Return (x, y) of the center of cell containing provided text 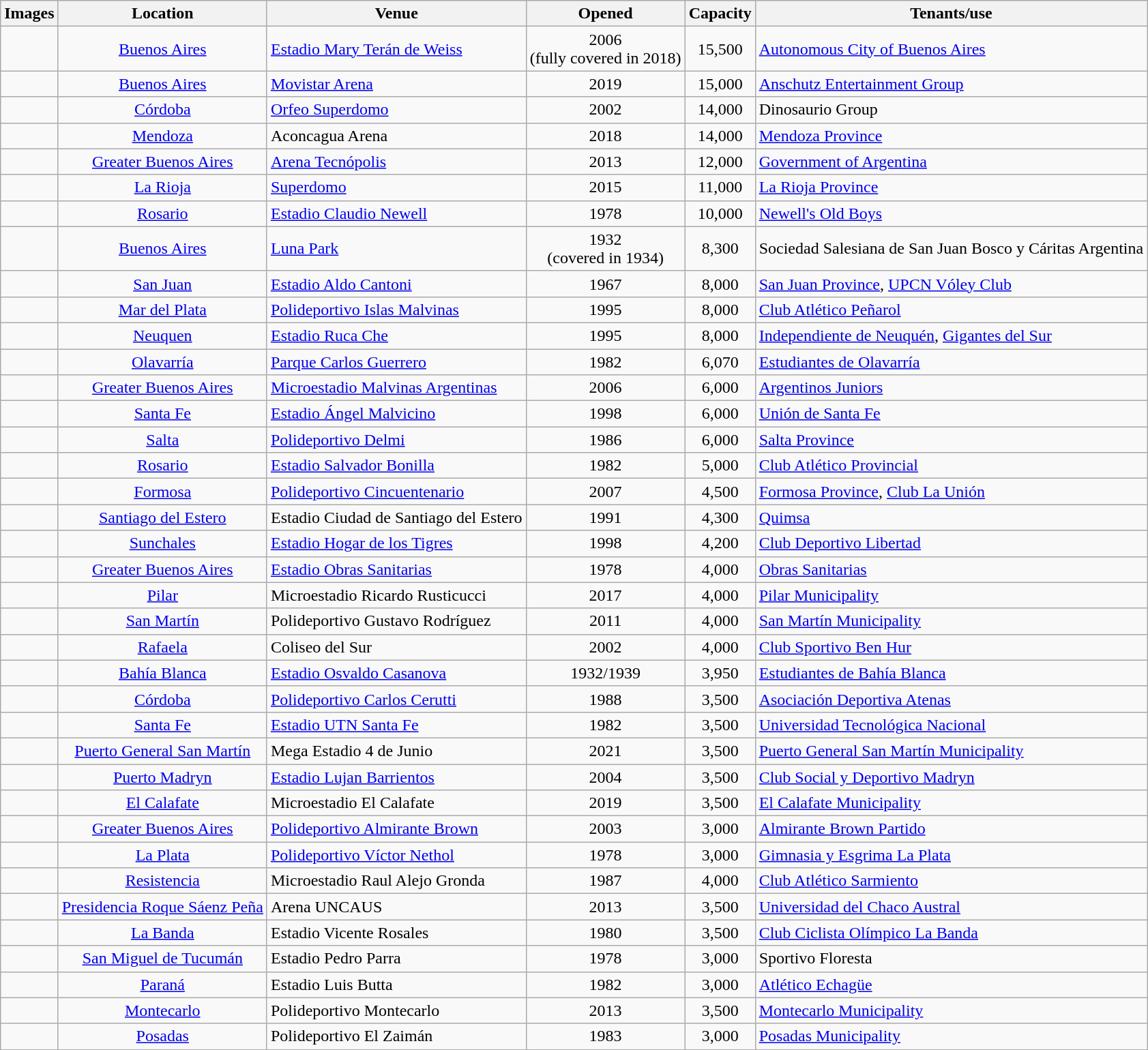
Olavarría (162, 362)
San Martín (162, 621)
Bahía Blanca (162, 673)
Universidad Tecnológica Nacional (951, 725)
Estadio Salvador Bonilla (396, 466)
Club Atlético Provincial (951, 466)
Estadio Vicente Rosales (396, 933)
2018 (606, 136)
Dinosaurio Group (951, 110)
Quimsa (951, 517)
Salta Province (951, 440)
Opened (606, 14)
4,500 (720, 492)
El Calafate (162, 803)
1986 (606, 440)
Estadio Aldo Cantoni (396, 284)
2004 (606, 777)
Estadio Pedro Parra (396, 959)
15,500 (720, 49)
Universidad del Chaco Austral (951, 907)
Estadio Ruca Che (396, 335)
2017 (606, 595)
La Plata (162, 855)
Montecarlo (162, 1010)
2015 (606, 187)
Rafaela (162, 647)
11,000 (720, 187)
Arena Tecnópolis (396, 162)
Club Deportivo Libertad (951, 543)
Microestadio Raul Alejo Gronda (396, 881)
San Martín Municipality (951, 621)
Mar del Plata (162, 310)
Obras Sanitarias (951, 569)
2021 (606, 751)
6,070 (720, 362)
Unión de Santa Fe (951, 414)
La Rioja Province (951, 187)
Club Sportivo Ben Hur (951, 647)
Puerto General San Martín (162, 751)
1967 (606, 284)
Neuquen (162, 335)
Estadio Lujan Barrientos (396, 777)
Posadas (162, 1036)
Estadio UTN Santa Fe (396, 725)
Sunchales (162, 543)
Coliseo del Sur (396, 647)
Formosa (162, 492)
10,000 (720, 213)
Club Atlético Sarmiento (951, 881)
Tenants/use (951, 14)
Club Atlético Peñarol (951, 310)
Polideportivo Almirante Brown (396, 829)
Polideportivo Montecarlo (396, 1010)
Polideportivo Cincuentenario (396, 492)
Luna Park (396, 248)
Images (29, 14)
Venue (396, 14)
2003 (606, 829)
1980 (606, 933)
El Calafate Municipality (951, 803)
Location (162, 14)
15,000 (720, 84)
Mega Estadio 4 de Junio (396, 751)
Microestadio Malvinas Argentinas (396, 388)
Pilar Municipality (951, 595)
La Banda (162, 933)
Polideportivo Islas Malvinas (396, 310)
Almirante Brown Partido (951, 829)
Independiente de Neuquén, Gigantes del Sur (951, 335)
Estadio Claudio Newell (396, 213)
Polideportivo Víctor Nethol (396, 855)
Sociedad Salesiana de San Juan Bosco y Cáritas Argentina (951, 248)
San Miguel de Tucumán (162, 959)
2011 (606, 621)
La Rioja (162, 187)
Formosa Province, Club La Unión (951, 492)
1983 (606, 1036)
Santiago del Estero (162, 517)
Estadio Luis Butta (396, 985)
2006 (606, 388)
1932/1939 (606, 673)
Argentinos Juniors (951, 388)
Posadas Municipality (951, 1036)
2006(fully covered in 2018) (606, 49)
2007 (606, 492)
Club Ciclista Olímpico La Banda (951, 933)
1991 (606, 517)
Microestadio El Calafate (396, 803)
5,000 (720, 466)
Parque Carlos Guerrero (396, 362)
1987 (606, 881)
Estudiantes de Olavarría (951, 362)
Mendoza Province (951, 136)
Estadio Osvaldo Casanova (396, 673)
Atlético Echagüe (951, 985)
Superdomo (396, 187)
Puerto General San Martín Municipality (951, 751)
4,200 (720, 543)
3,950 (720, 673)
1988 (606, 699)
Asociación Deportiva Atenas (951, 699)
Sportivo Floresta (951, 959)
Newell's Old Boys (951, 213)
Autonomous City of Buenos Aires (951, 49)
Orfeo Superdomo (396, 110)
Presidencia Roque Sáenz Peña (162, 907)
Pilar (162, 595)
8,300 (720, 248)
Anschutz Entertainment Group (951, 84)
12,000 (720, 162)
San Juan (162, 284)
Estudiantes de Bahía Blanca (951, 673)
Salta (162, 440)
Estadio Ciudad de Santiago del Estero (396, 517)
Estadio Obras Sanitarias (396, 569)
Capacity (720, 14)
Resistencia (162, 881)
Movistar Arena (396, 84)
San Juan Province, UPCN Vóley Club (951, 284)
Puerto Madryn (162, 777)
Estadio Hogar de los Tigres (396, 543)
Aconcagua Arena (396, 136)
Microestadio Ricardo Rusticucci (396, 595)
Estadio Ángel Malvicino (396, 414)
Montecarlo Municipality (951, 1010)
Mendoza (162, 136)
Arena UNCAUS (396, 907)
Government of Argentina (951, 162)
4,300 (720, 517)
Gimnasia y Esgrima La Plata (951, 855)
Club Social y Deportivo Madryn (951, 777)
Paraná (162, 985)
Polideportivo Carlos Cerutti (396, 699)
Estadio Mary Terán de Weiss (396, 49)
Polideportivo Delmi (396, 440)
Polideportivo El Zaimán (396, 1036)
1932(covered in 1934) (606, 248)
Polideportivo Gustavo Rodríguez (396, 621)
